Scan for the cell matching the given text and deliver its (X, Y) coordinate at center. 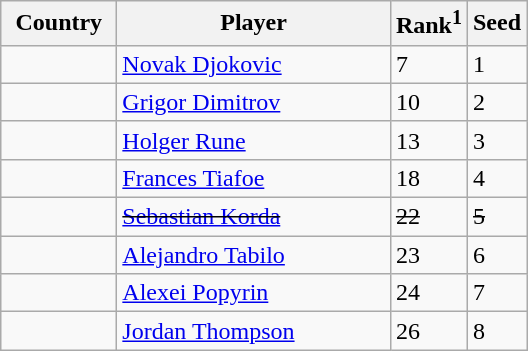
5 (496, 217)
6 (496, 255)
Alejandro Tabilo (254, 255)
23 (428, 255)
8 (496, 331)
Sebastian Korda (254, 217)
Novak Djokovic (254, 64)
Alexei Popyrin (254, 293)
3 (496, 140)
1 (496, 64)
10 (428, 102)
Country (59, 24)
Player (254, 24)
Holger Rune (254, 140)
22 (428, 217)
2 (496, 102)
Rank1 (428, 24)
13 (428, 140)
26 (428, 331)
4 (496, 178)
24 (428, 293)
Frances Tiafoe (254, 178)
Grigor Dimitrov (254, 102)
18 (428, 178)
Jordan Thompson (254, 331)
Seed (496, 24)
